Locate the cell with the specified text and output its [x, y] center coordinate. 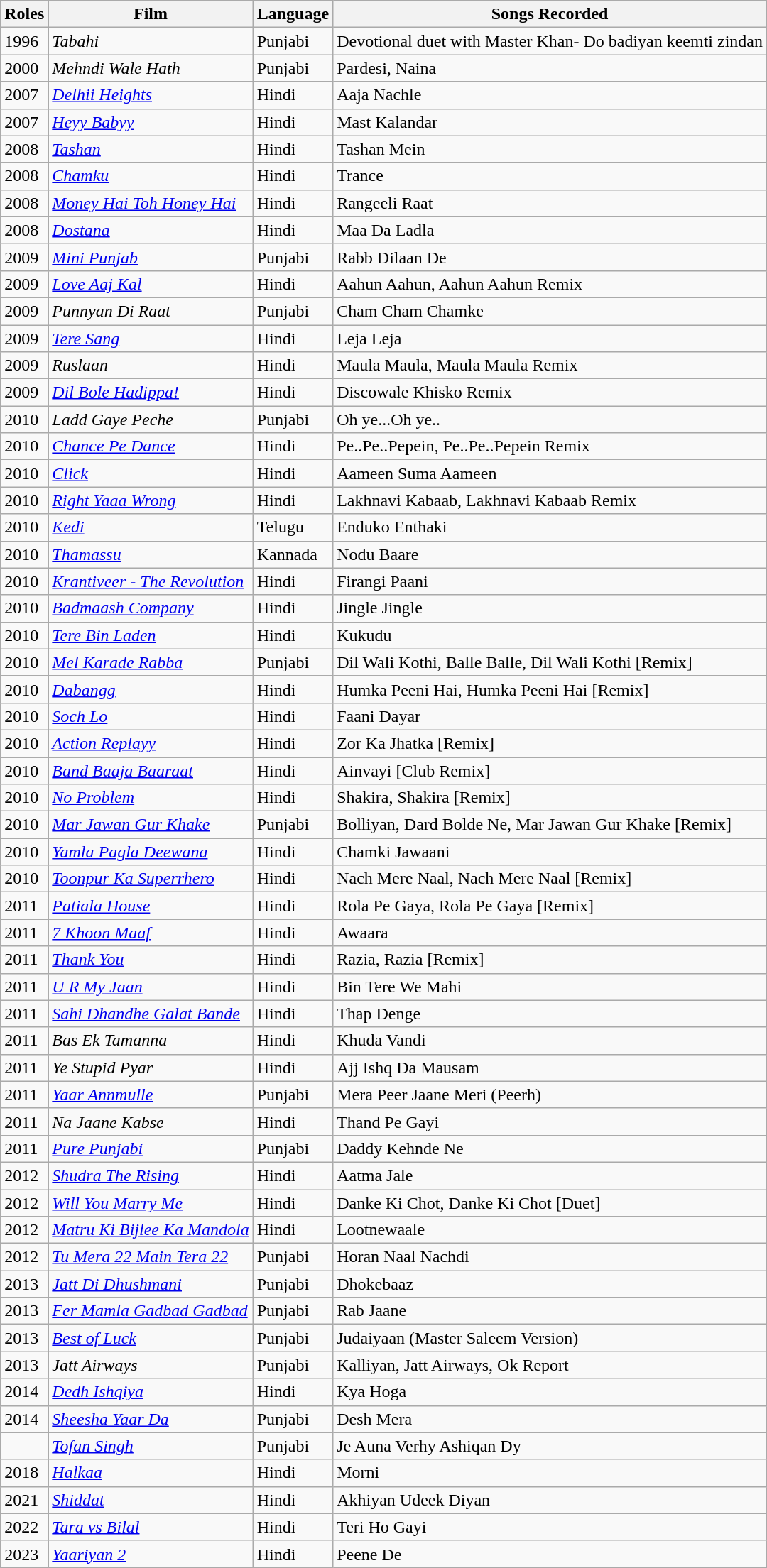
Enduko Enthaki [550, 527]
Razia, Razia [Remix] [550, 960]
Yaariyan 2 [151, 1554]
Click [151, 473]
Mera Peer Jaane Meri (Peerh) [550, 1095]
2021 [24, 1500]
Tabahi [151, 41]
Bas Ek Tamanna [151, 1041]
Peene De [550, 1554]
Rangeeli Raat [550, 203]
Lootnewaale [550, 1230]
Morni [550, 1473]
Zor Ka Jhatka [Remix] [550, 743]
Best of Luck [151, 1338]
Chamku [151, 176]
Money Hai Toh Honey Hai [151, 203]
2000 [24, 68]
Chamki Jawaani [550, 852]
Shudra The Rising [151, 1175]
Ye Stupid Pyar [151, 1068]
Dedh Ishqiya [151, 1392]
Band Baaja Baaraat [151, 770]
Dabangg [151, 689]
Will You Marry Me [151, 1203]
Tere Sang [151, 339]
Akhiyan Udeek Diyan [550, 1500]
Kannada [293, 554]
Sahi Dhandhe Galat Bande [151, 1014]
Thank You [151, 960]
Ajj Ishq Da Mausam [550, 1068]
Patiala House [151, 906]
Dostana [151, 230]
2023 [24, 1554]
Shakira, Shakira [Remix] [550, 798]
Bin Tere We Mahi [550, 987]
Horan Naal Nachdi [550, 1257]
Fer Mamla Gadbad Gadbad [151, 1311]
Pardesi, Naina [550, 68]
Lakhnavi Kabaab, Lakhnavi Kabaab Remix [550, 500]
Oh ye...Oh ye.. [550, 420]
Teri Ho Gayi [550, 1527]
Ruslaan [151, 366]
Thamassu [151, 554]
Thap Denge [550, 1014]
Kedi [151, 527]
Kalliyan, Jatt Airways, Ok Report [550, 1365]
Nach Mere Naal, Nach Mere Naal [Remix] [550, 879]
Ladd Gaye Peche [151, 420]
Jatt Di Dhushmani [151, 1284]
Daddy Kehnde Ne [550, 1148]
Tu Mera 22 Main Tera 22 [151, 1257]
Roles [24, 14]
Bolliyan, Dard Bolde Ne, Mar Jawan Gur Khake [Remix] [550, 825]
Soch Lo [151, 716]
Aameen Suma Aameen [550, 473]
Pure Punjabi [151, 1148]
Shiddat [151, 1500]
Chance Pe Dance [151, 446]
Thand Pe Gayi [550, 1122]
Tashan Mein [550, 149]
Yaar Annmulle [151, 1095]
Judaiyaan (Master Saleem Version) [550, 1338]
U R My Jaan [151, 987]
Punnyan Di Raat [151, 311]
Danke Ki Chot, Danke Ki Chot [Duet] [550, 1203]
Aaja Nachle [550, 95]
Tere Bin Laden [151, 635]
1996 [24, 41]
Trance [550, 176]
Mast Kalandar [550, 122]
Heyy Babyy [151, 122]
Mehndi Wale Hath [151, 68]
Dil Bole Hadippa! [151, 393]
Dil Wali Kothi, Balle Balle, Dil Wali Kothi [Remix] [550, 662]
Badmaash Company [151, 608]
Pe..Pe..Pepein, Pe..Pe..Pepein Remix [550, 446]
Film [151, 14]
Mar Jawan Gur Khake [151, 825]
2018 [24, 1473]
Awaara [550, 933]
Jatt Airways [151, 1365]
Sheesha Yaar Da [151, 1419]
Devotional duet with Master Khan- Do badiyan keemti zindan [550, 41]
Desh Mera [550, 1419]
Kukudu [550, 635]
Action Replayy [151, 743]
Maa Da Ladla [550, 230]
Halkaa [151, 1473]
Maula Maula, Maula Maula Remix [550, 366]
Aatma Jale [550, 1175]
Yamla Pagla Deewana [151, 852]
Rabb Dilaan De [550, 257]
Cham Cham Chamke [550, 311]
Ainvayi [Club Remix] [550, 770]
Krantiveer - The Revolution [151, 581]
2022 [24, 1527]
Aahun Aahun, Aahun Aahun Remix [550, 284]
Faani Dayar [550, 716]
Delhii Heights [151, 95]
Rola Pe Gaya, Rola Pe Gaya [Remix] [550, 906]
Telugu [293, 527]
Jingle Jingle [550, 608]
Love Aaj Kal [151, 284]
No Problem [151, 798]
Dhokebaaz [550, 1284]
Tofan Singh [151, 1446]
Firangi Paani [550, 581]
Na Jaane Kabse [151, 1122]
Khuda Vandi [550, 1041]
Kya Hoga [550, 1392]
Tashan [151, 149]
Language [293, 14]
Mel Karade Rabba [151, 662]
Tara vs Bilal [151, 1527]
Rab Jaane [550, 1311]
Right Yaaa Wrong [151, 500]
Discowale Khisko Remix [550, 393]
Songs Recorded [550, 14]
Leja Leja [550, 339]
Nodu Baare [550, 554]
Humka Peeni Hai, Humka Peeni Hai [Remix] [550, 689]
Mini Punjab [151, 257]
Toonpur Ka Superrhero [151, 879]
Matru Ki Bijlee Ka Mandola [151, 1230]
7 Khoon Maaf [151, 933]
Je Auna Verhy Ashiqan Dy [550, 1446]
